Locate the cell with the specified text and output its (X, Y) center coordinate. 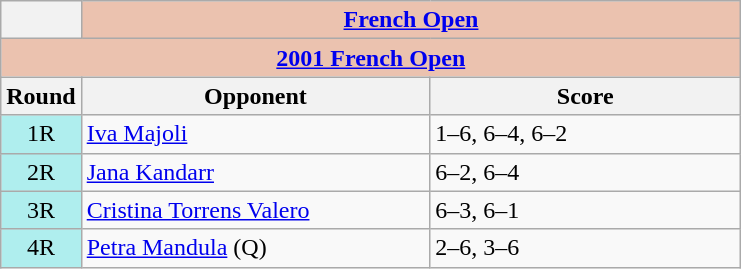
Round (41, 96)
French Open (411, 20)
Petra Mandula (Q) (256, 248)
1R (41, 134)
2–6, 3–6 (586, 248)
6–2, 6–4 (586, 172)
4R (41, 248)
Opponent (256, 96)
Iva Majoli (256, 134)
2001 French Open (371, 58)
1–6, 6–4, 6–2 (586, 134)
Jana Kandarr (256, 172)
6–3, 6–1 (586, 210)
2R (41, 172)
3R (41, 210)
Cristina Torrens Valero (256, 210)
Score (586, 96)
